Provide the (X, Y) coordinate of the cell's center where the given text is located.  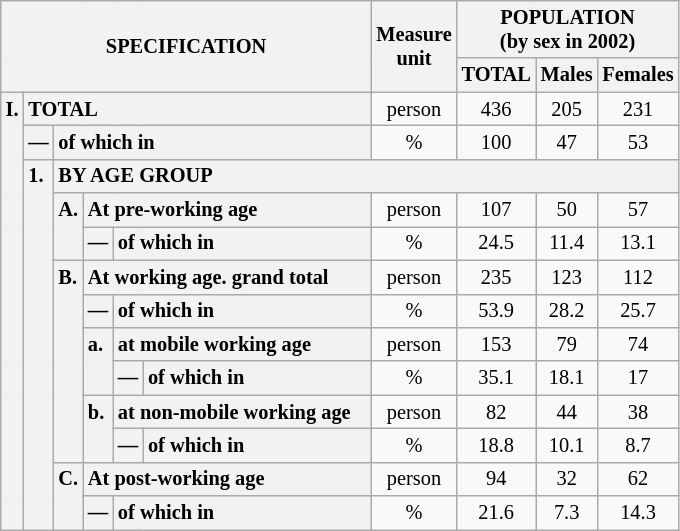
50 (567, 210)
I. (12, 311)
24.5 (496, 243)
205 (567, 109)
13.1 (638, 243)
7.3 (567, 513)
79 (567, 344)
436 (496, 109)
57 (638, 210)
62 (638, 479)
153 (496, 344)
1. (38, 344)
47 (567, 142)
53.9 (496, 311)
B. (68, 361)
235 (496, 277)
at non-mobile working age (242, 412)
112 (638, 277)
35.1 (496, 378)
21.6 (496, 513)
At post-working age (227, 479)
At pre-working age (227, 210)
10.1 (567, 445)
74 (638, 344)
8.7 (638, 445)
SPECIFICATION (186, 46)
107 (496, 210)
14.3 (638, 513)
28.2 (567, 311)
38 (638, 412)
11.4 (567, 243)
a. (98, 360)
A. (68, 226)
123 (567, 277)
Females (638, 75)
Males (567, 75)
53 (638, 142)
b. (98, 428)
BY AGE GROUP (366, 176)
at mobile working age (242, 344)
18.8 (496, 445)
100 (496, 142)
44 (567, 412)
25.7 (638, 311)
231 (638, 109)
At working age. grand total (227, 277)
POPULATION (by sex in 2002) (568, 29)
82 (496, 412)
94 (496, 479)
Measure unit (414, 46)
18.1 (567, 378)
C. (68, 496)
17 (638, 378)
32 (567, 479)
